Search for the cell housing the specified text and yield its (X, Y) center coordinate. 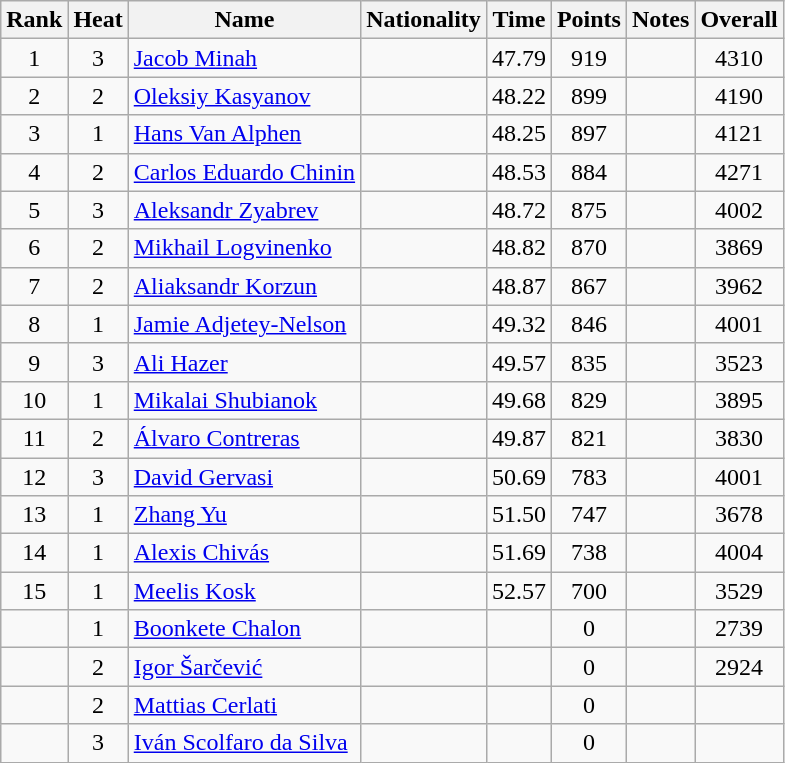
4121 (739, 134)
49.32 (518, 324)
870 (588, 248)
49.68 (518, 400)
821 (588, 438)
Alexis Chivás (244, 553)
Rank (34, 20)
50.69 (518, 477)
12 (34, 477)
Notes (660, 20)
Points (588, 20)
Name (244, 20)
897 (588, 134)
49.87 (518, 438)
11 (34, 438)
4310 (739, 58)
Mikhail Logvinenko (244, 248)
3523 (739, 362)
Mikalai Shubianok (244, 400)
52.57 (518, 591)
2924 (739, 667)
Igor Šarčević (244, 667)
Ali Hazer (244, 362)
3869 (739, 248)
51.69 (518, 553)
9 (34, 362)
Overall (739, 20)
Zhang Yu (244, 515)
4271 (739, 172)
846 (588, 324)
919 (588, 58)
48.82 (518, 248)
Jacob Minah (244, 58)
8 (34, 324)
Mattias Cerlati (244, 705)
48.87 (518, 286)
48.25 (518, 134)
4 (34, 172)
747 (588, 515)
Álvaro Contreras (244, 438)
867 (588, 286)
51.50 (518, 515)
49.57 (518, 362)
875 (588, 210)
4004 (739, 553)
14 (34, 553)
Meelis Kosk (244, 591)
3895 (739, 400)
Time (518, 20)
835 (588, 362)
5 (34, 210)
3962 (739, 286)
4002 (739, 210)
47.79 (518, 58)
2739 (739, 629)
899 (588, 96)
13 (34, 515)
Heat (98, 20)
3529 (739, 591)
Aliaksandr Korzun (244, 286)
884 (588, 172)
3830 (739, 438)
700 (588, 591)
David Gervasi (244, 477)
738 (588, 553)
Oleksiy Kasyanov (244, 96)
Boonkete Chalon (244, 629)
6 (34, 248)
Hans Van Alphen (244, 134)
48.22 (518, 96)
Nationality (424, 20)
783 (588, 477)
3678 (739, 515)
48.53 (518, 172)
Jamie Adjetey-Nelson (244, 324)
7 (34, 286)
829 (588, 400)
48.72 (518, 210)
Iván Scolfaro da Silva (244, 743)
10 (34, 400)
Carlos Eduardo Chinin (244, 172)
15 (34, 591)
Aleksandr Zyabrev (244, 210)
4190 (739, 96)
